Identify which cell holds the provided text, then report its [X, Y] central coordinate. 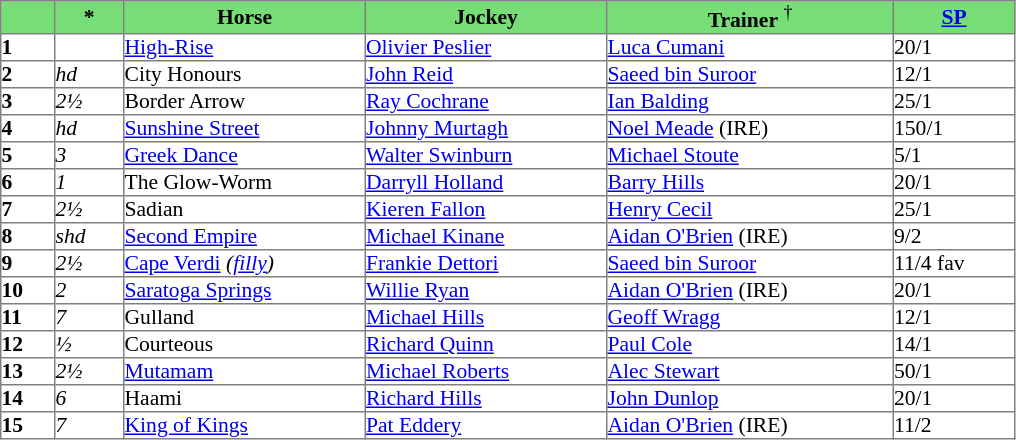
11 [28, 316]
King of Kings [245, 424]
50/1 [954, 370]
12 [28, 344]
Geoff Wragg [750, 316]
Cape Verdi (filly) [245, 262]
11/2 [954, 424]
Frankie Dettori [486, 262]
Haami [245, 398]
Richard Hills [486, 398]
Johnny Murtagh [486, 128]
Michael Stoute [750, 154]
City Honours [245, 74]
Saratoga Springs [245, 290]
Olivier Peslier [486, 46]
Henry Cecil [750, 208]
14/1 [954, 344]
5/1 [954, 154]
Alec Stewart [750, 370]
Michael Kinane [486, 236]
14 [28, 398]
Jockey [486, 18]
Greek Dance [245, 154]
Mutamam [245, 370]
Border Arrow [245, 100]
SP [954, 18]
Gulland [245, 316]
The Glow-Worm [245, 182]
High-Rise [245, 46]
½ [90, 344]
15 [28, 424]
John Dunlop [750, 398]
Michael Roberts [486, 370]
5 [28, 154]
Kieren Fallon [486, 208]
Horse [245, 18]
Paul Cole [750, 344]
Darryll Holland [486, 182]
Luca Cumani [750, 46]
John Reid [486, 74]
Willie Ryan [486, 290]
Barry Hills [750, 182]
Noel Meade (IRE) [750, 128]
Pat Eddery [486, 424]
11/4 fav [954, 262]
10 [28, 290]
Second Empire [245, 236]
Richard Quinn [486, 344]
150/1 [954, 128]
Courteous [245, 344]
Ian Balding [750, 100]
Walter Swinburn [486, 154]
shd [90, 236]
Ray Cochrane [486, 100]
13 [28, 370]
Michael Hills [486, 316]
9/2 [954, 236]
Sadian [245, 208]
* [90, 18]
Sunshine Street [245, 128]
9 [28, 262]
8 [28, 236]
4 [28, 128]
Trainer † [750, 18]
